Output the (x, y) coordinate of the center of the cell containing the given text.  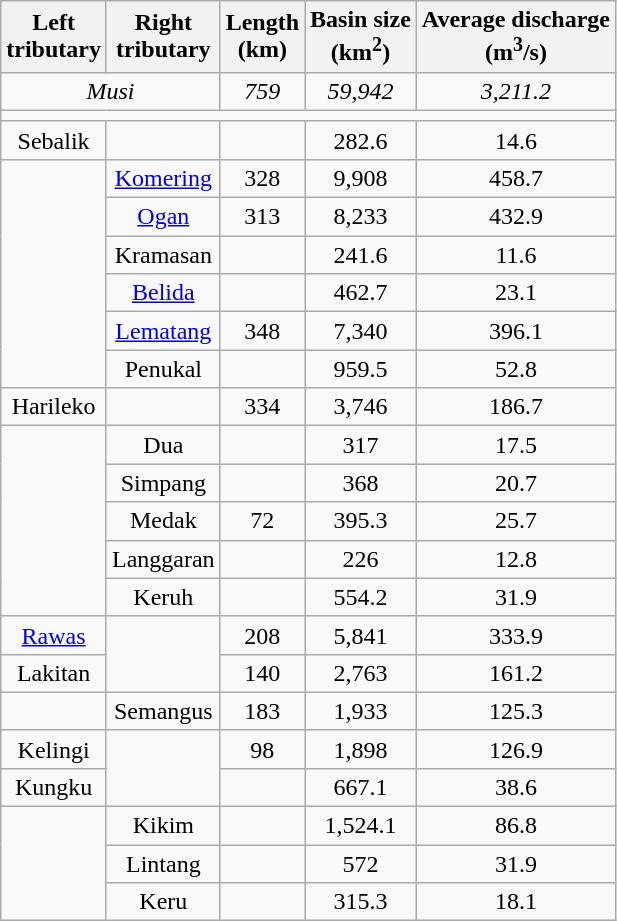
Length(km) (262, 37)
161.2 (516, 673)
140 (262, 673)
462.7 (361, 293)
328 (262, 178)
12.8 (516, 559)
Lematang (163, 331)
23.1 (516, 293)
98 (262, 749)
282.6 (361, 140)
Basin size(km2) (361, 37)
1,524.1 (361, 826)
Medak (163, 521)
25.7 (516, 521)
572 (361, 864)
Dua (163, 445)
183 (262, 711)
3,746 (361, 407)
Langgaran (163, 559)
17.5 (516, 445)
Ogan (163, 217)
38.6 (516, 787)
554.2 (361, 597)
126.9 (516, 749)
395.3 (361, 521)
3,211.2 (516, 91)
Keru (163, 902)
396.1 (516, 331)
Kikim (163, 826)
Sebalik (54, 140)
86.8 (516, 826)
667.1 (361, 787)
Belida (163, 293)
5,841 (361, 635)
313 (262, 217)
125.3 (516, 711)
59,942 (361, 91)
8,233 (361, 217)
333.9 (516, 635)
759 (262, 91)
Lakitan (54, 673)
Lefttributary (54, 37)
186.7 (516, 407)
1,898 (361, 749)
Harileko (54, 407)
Rawas (54, 635)
208 (262, 635)
20.7 (516, 483)
241.6 (361, 255)
334 (262, 407)
959.5 (361, 369)
Righttributary (163, 37)
Semangus (163, 711)
226 (361, 559)
432.9 (516, 217)
14.6 (516, 140)
458.7 (516, 178)
9,908 (361, 178)
Simpang (163, 483)
Musi (110, 91)
18.1 (516, 902)
52.8 (516, 369)
11.6 (516, 255)
315.3 (361, 902)
Komering (163, 178)
Average discharge(m3/s) (516, 37)
1,933 (361, 711)
Keruh (163, 597)
72 (262, 521)
Kramasan (163, 255)
Penukal (163, 369)
2,763 (361, 673)
348 (262, 331)
7,340 (361, 331)
Kungku (54, 787)
317 (361, 445)
Lintang (163, 864)
Kelingi (54, 749)
368 (361, 483)
